Scan for the cell matching the given text and deliver its [x, y] coordinate at center. 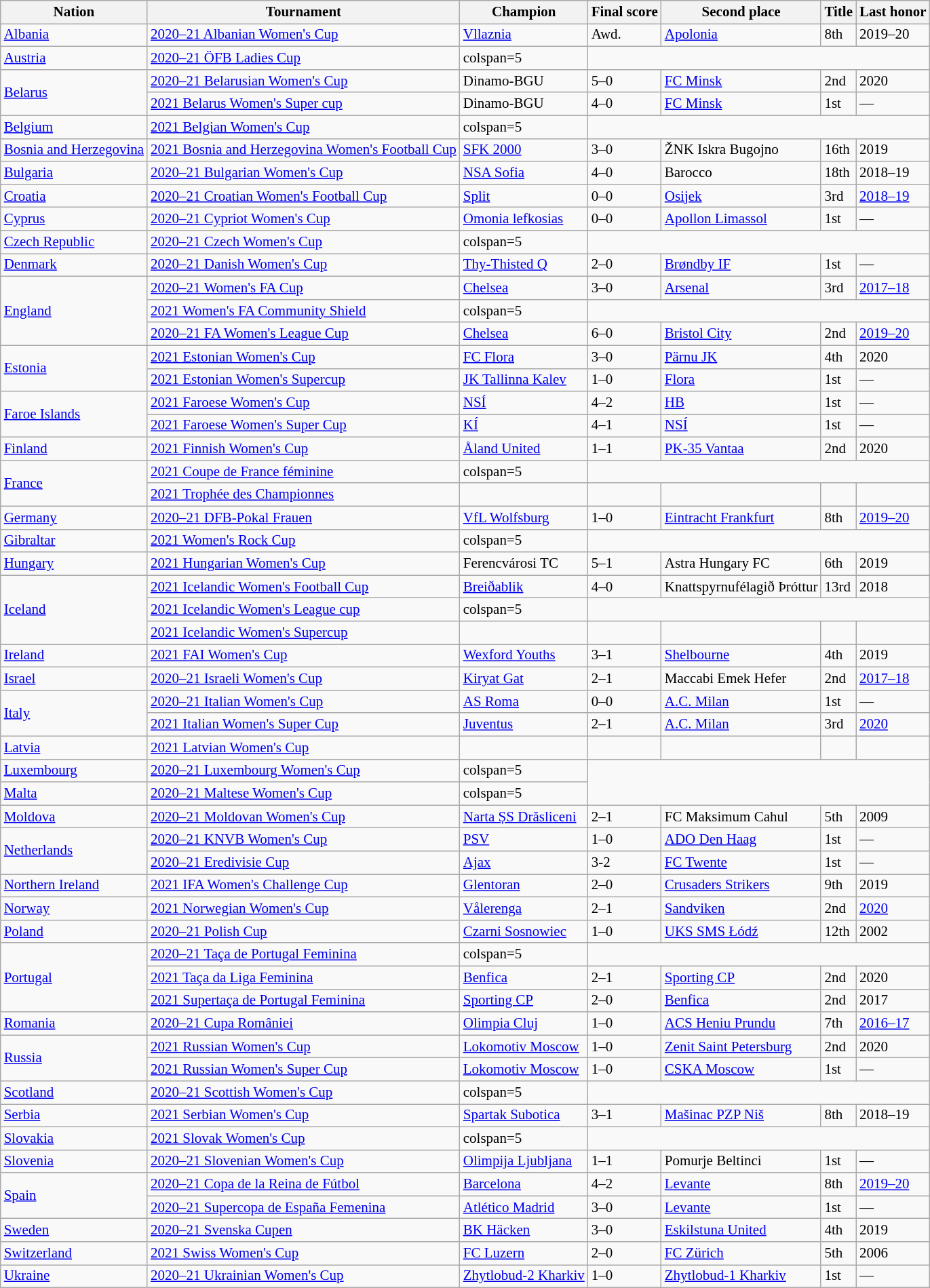
2021 Icelandic Women's Supercup [304, 633]
2020–21 Women's FA Cup [304, 288]
SFK 2000 [524, 150]
2020–21 Italian Women's Cup [304, 701]
Germany [74, 518]
2020–21 Maltese Women's Cup [304, 794]
PK-35 Vantaa [741, 449]
Austria [74, 58]
2020–21 Bulgarian Women's Cup [304, 173]
7th [838, 1023]
Scotland [74, 1093]
2021 IFA Women's Challenge Cup [304, 886]
Czech Republic [74, 242]
CSKA Moscow [741, 1070]
KÍ [524, 426]
AS Roma [524, 701]
Slovakia [74, 1138]
Moldova [74, 817]
Switzerland [74, 1253]
Eintracht Frankfurt [741, 518]
Belgium [74, 127]
12th [838, 931]
2021 Coupe de France féminine [304, 472]
FC Maksimum Cahul [741, 817]
Tournament [304, 12]
FC Luzern [524, 1253]
Barcelona [524, 1184]
Norway [74, 908]
Olimpija Ljubljana [524, 1161]
Final score [625, 12]
2021 Serbian Women's Cup [304, 1116]
ACS Heniu Prundu [741, 1023]
JK Tallinna Kalev [524, 380]
Faroe Islands [74, 414]
Estonia [74, 368]
2020–21 Cypriot Women's Cup [304, 219]
2020–21 Albanian Women's Cup [304, 35]
Olimpia Cluj [524, 1023]
FC Flora [524, 357]
Last honor [893, 12]
Malta [74, 794]
Mašinac PZP Niš [741, 1116]
Romania [74, 1023]
16th [838, 150]
Kiryat Gat [524, 679]
Maccabi Emek Hefer [741, 679]
2020–21 Copa de la Reina de Fútbol [304, 1184]
Iceland [74, 610]
France [74, 484]
Poland [74, 931]
2021 Russian Women's Cup [304, 1047]
Ukraine [74, 1276]
Awd. [625, 35]
Russia [74, 1058]
Belarus [74, 92]
Bulgaria [74, 173]
2021 Hungarian Women's Cup [304, 564]
Ireland [74, 656]
2020–21 Cupa României [304, 1023]
2020–21 Moldovan Women's Cup [304, 817]
NSA Sofia [524, 173]
Apollon Limassol [741, 219]
Zenit Saint Petersburg [741, 1047]
2020–21 Taça de Portugal Feminina [304, 954]
Title [838, 12]
Ajax [524, 863]
5–1 [625, 564]
Zhytlobud-1 Kharkiv [741, 1276]
5–0 [625, 81]
18th [838, 173]
Netherlands [74, 851]
2021 Belarus Women's Super cup [304, 104]
Vålerenga [524, 908]
2020–21 Supercopa de España Femenina [304, 1207]
Sandviken [741, 908]
2021 Russian Women's Super Cup [304, 1070]
Apolonia [741, 35]
Croatia [74, 196]
Bosnia and Herzegovina [74, 150]
Latvia [74, 747]
4–1 [625, 426]
2021 Swiss Women's Cup [304, 1253]
Italy [74, 713]
2020–21 Eredivisie Cup [304, 863]
Israel [74, 679]
2021 Latvian Women's Cup [304, 747]
Bristol City [741, 334]
Gibraltar [74, 541]
ADO Den Haag [741, 840]
Cyprus [74, 219]
Arsenal [741, 288]
Luxembourg [74, 770]
Knattspyrnufélagið Þróttur [741, 587]
Czarni Sosnowiec [524, 931]
Atlético Madrid [524, 1207]
2021 FAI Women's Cup [304, 656]
2020–21 Croatian Women's Football Cup [304, 196]
3-2 [625, 863]
2021 Estonian Women's Supercup [304, 380]
2020–21 KNVB Women's Cup [304, 840]
Juventus [524, 724]
Breiðablik [524, 587]
Glentoran [524, 886]
2021 Estonian Women's Cup [304, 357]
HB [741, 403]
2021 Trophée des Championnes [304, 494]
2020–21 Danish Women's Cup [304, 265]
2020–21 Israeli Women's Cup [304, 679]
Flora [741, 380]
Thy-Thisted Q [524, 265]
VfL Wolfsburg [524, 518]
Astra Hungary FC [741, 564]
2020–21 Czech Women's Cup [304, 242]
2020–21 Ukrainian Women's Cup [304, 1276]
Omonia lefkosias [524, 219]
2016–17 [893, 1023]
2021 Bosnia and Herzegovina Women's Football Cup [304, 150]
Vllaznia [524, 35]
2009 [893, 817]
FC Twente [741, 863]
2020–21 Scottish Women's Cup [304, 1093]
2021 Faroese Women's Super Cup [304, 426]
England [74, 311]
FC Zürich [741, 1253]
Pärnu JK [741, 357]
2021 Belgian Women's Cup [304, 127]
2021 Women's FA Community Shield [304, 311]
Pomurje Beltinci [741, 1161]
2021 Faroese Women's Cup [304, 403]
Split [524, 196]
2021 Icelandic Women's League cup [304, 610]
Barocco [741, 173]
Osijek [741, 196]
2021 Finnish Women's Cup [304, 449]
Finland [74, 449]
Slovenia [74, 1161]
Ferencvárosi TC [524, 564]
Serbia [74, 1116]
Denmark [74, 265]
6th [838, 564]
Brøndby IF [741, 265]
2020–21 Luxembourg Women's Cup [304, 770]
Spartak Subotica [524, 1116]
2021 Women's Rock Cup [304, 541]
Sweden [74, 1230]
9th [838, 886]
2002 [893, 931]
6–0 [625, 334]
Hungary [74, 564]
2017 [893, 1000]
2020–21 DFB-Pokal Frauen [304, 518]
Second place [741, 12]
Zhytlobud-2 Kharkiv [524, 1276]
Shelbourne [741, 656]
2021 Supertaça de Portugal Feminina [304, 1000]
Eskilstuna United [741, 1230]
13rd [838, 587]
Albania [74, 35]
2021 Slovak Women's Cup [304, 1138]
Nation [74, 12]
2021 Norwegian Women's Cup [304, 908]
2021 Taça da Liga Feminina [304, 977]
Åland United [524, 449]
2020–21 Belarusian Women's Cup [304, 81]
Narta ȘS Drăsliceni [524, 817]
2020–21 Polish Cup [304, 931]
PSV [524, 840]
Crusaders Strikers [741, 886]
2021 Icelandic Women's Football Cup [304, 587]
ŽNK Iskra Bugojno [741, 150]
2020–21 Slovenian Women's Cup [304, 1161]
2006 [893, 1253]
Champion [524, 12]
2020–21 Svenska Cupen [304, 1230]
Northern Ireland [74, 886]
2020–21 ÖFB Ladies Cup [304, 58]
2018 [893, 587]
2020–21 FA Women's League Cup [304, 334]
2021 Italian Women's Super Cup [304, 724]
BK Häcken [524, 1230]
Spain [74, 1196]
Portugal [74, 977]
Wexford Youths [524, 656]
UKS SMS Łódź [741, 931]
